Pinpoint the cell where the given text exists, returning its [x, y] midpoint coordinate. 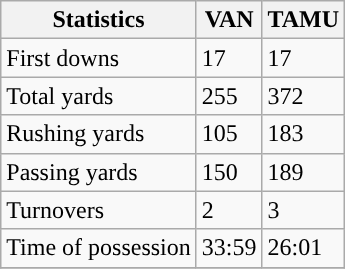
189 [304, 172]
TAMU [304, 20]
Rushing yards [99, 134]
2 [229, 210]
183 [304, 134]
Total yards [99, 96]
First downs [99, 58]
372 [304, 96]
Statistics [99, 20]
Time of possession [99, 248]
26:01 [304, 248]
Turnovers [99, 210]
105 [229, 134]
VAN [229, 20]
33:59 [229, 248]
3 [304, 210]
Passing yards [99, 172]
150 [229, 172]
255 [229, 96]
